Find where the given text appears and provide that cell's center as [x, y] coordinate. 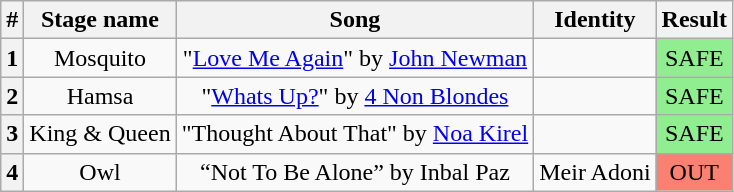
Hamsa [100, 96]
4 [12, 172]
“Not To Be Alone” by Inbal Paz [355, 172]
Meir Adoni [595, 172]
Owl [100, 172]
1 [12, 58]
OUT [694, 172]
"Thought About That" by Noa Kirel [355, 134]
Identity [595, 20]
"Whats Up?" by 4 Non Blondes [355, 96]
"Love Me Again" by John Newman [355, 58]
King & Queen [100, 134]
Result [694, 20]
Stage name [100, 20]
2 [12, 96]
Song [355, 20]
3 [12, 134]
Mosquito [100, 58]
# [12, 20]
